Scan for the cell matching the given text and deliver its (X, Y) coordinate at center. 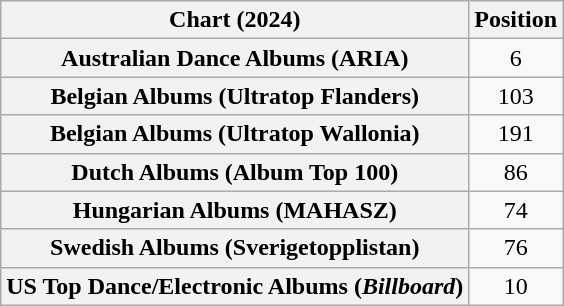
Australian Dance Albums (ARIA) (235, 58)
10 (516, 286)
Swedish Albums (Sverigetopplistan) (235, 248)
Belgian Albums (Ultratop Flanders) (235, 96)
191 (516, 134)
6 (516, 58)
Dutch Albums (Album Top 100) (235, 172)
76 (516, 248)
US Top Dance/Electronic Albums (Billboard) (235, 286)
Chart (2024) (235, 20)
Belgian Albums (Ultratop Wallonia) (235, 134)
86 (516, 172)
74 (516, 210)
Hungarian Albums (MAHASZ) (235, 210)
103 (516, 96)
Position (516, 20)
